Return the (X, Y) coordinate for the center point of the cell that contains the specified text.  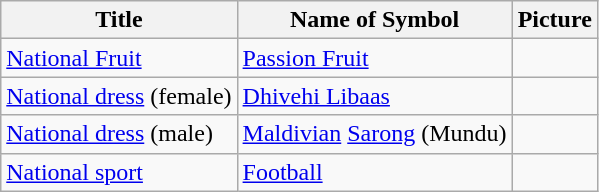
Maldivian Sarong (Mundu) (374, 134)
Passion Fruit (374, 58)
Picture (554, 20)
Title (119, 20)
Name of Symbol (374, 20)
Dhivehi Libaas (374, 96)
Football (374, 172)
National dress (male) (119, 134)
National Fruit (119, 58)
National dress (female) (119, 96)
National sport (119, 172)
